Extract the [X, Y] coordinate from the center of the cell holding the provided text.  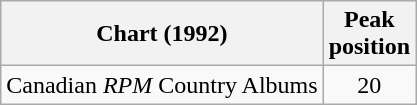
20 [369, 85]
Peakposition [369, 34]
Canadian RPM Country Albums [162, 85]
Chart (1992) [162, 34]
